Capture the cell that displays the provided text and extract its (X, Y) central coordinate. 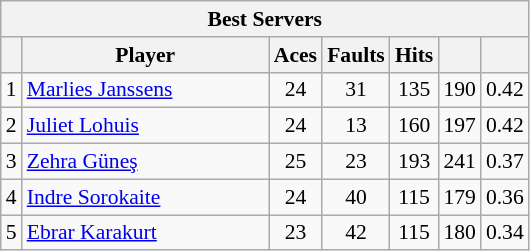
42 (356, 233)
190 (460, 90)
2 (12, 126)
5 (12, 233)
31 (356, 90)
Player (146, 55)
0.36 (505, 197)
197 (460, 126)
4 (12, 197)
180 (460, 233)
179 (460, 197)
Best Servers (265, 19)
13 (356, 126)
3 (12, 162)
Ebrar Karakurt (146, 233)
1 (12, 90)
Aces (296, 55)
25 (296, 162)
160 (414, 126)
0.34 (505, 233)
135 (414, 90)
Zehra Güneş (146, 162)
241 (460, 162)
40 (356, 197)
Juliet Lohuis (146, 126)
Hits (414, 55)
Faults (356, 55)
Marlies Janssens (146, 90)
0.37 (505, 162)
Indre Sorokaite (146, 197)
193 (414, 162)
